For the text-containing cell, return its midpoint in (X, Y) coordinate format. 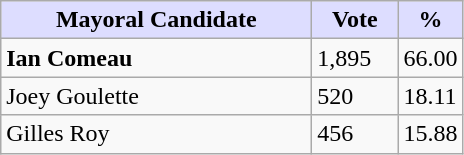
18.11 (430, 96)
66.00 (430, 58)
Vote (355, 20)
520 (355, 96)
1,895 (355, 58)
15.88 (430, 134)
Joey Goulette (156, 96)
Ian Comeau (156, 58)
456 (355, 134)
Mayoral Candidate (156, 20)
% (430, 20)
Gilles Roy (156, 134)
